Search for the cell housing the specified text and yield its [x, y] center coordinate. 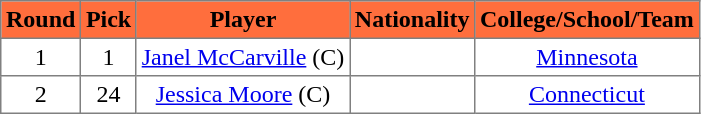
Pick [109, 20]
2 [41, 95]
Round [41, 20]
24 [109, 95]
College/School/Team [587, 20]
Connecticut [587, 95]
Nationality [412, 20]
Janel McCarville (C) [242, 57]
Jessica Moore (C) [242, 95]
Player [242, 20]
Minnesota [587, 57]
